Return the [X, Y] coordinate for the center point of the cell that contains the specified text.  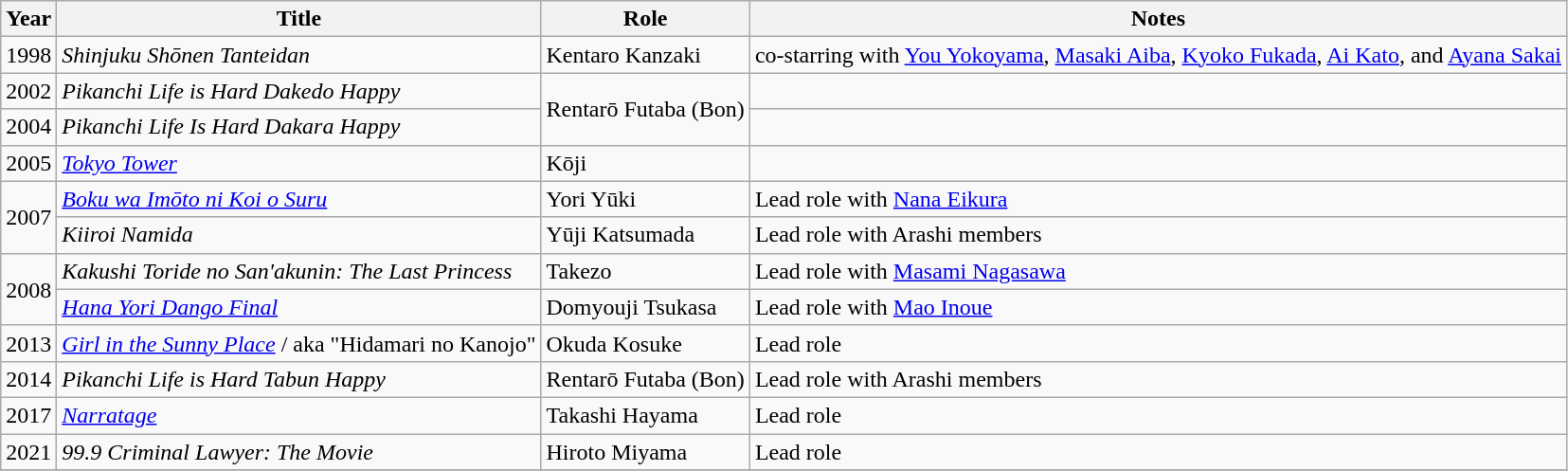
99.9 Criminal Lawyer: The Movie [299, 452]
Pikanchi Life is Hard Dakedo Happy [299, 91]
Okuda Kosuke [645, 343]
Kōji [645, 163]
2007 [28, 217]
Boku wa Imōto ni Koi o Suru [299, 199]
2013 [28, 343]
Girl in the Sunny Place / aka "Hidamari no Kanojo" [299, 343]
Title [299, 19]
Pikanchi Life is Hard Tabun Happy [299, 379]
Yūji Katsumada [645, 235]
2002 [28, 91]
Kiiroi Namida [299, 235]
Lead role with Mao Inoue [1158, 307]
Role [645, 19]
Tokyo Tower [299, 163]
Lead role with Masami Nagasawa [1158, 271]
Kentaro Kanzaki [645, 55]
Notes [1158, 19]
2021 [28, 452]
Lead role with Nana Eikura [1158, 199]
Pikanchi Life Is Hard Dakara Happy [299, 127]
2004 [28, 127]
2005 [28, 163]
2017 [28, 415]
1998 [28, 55]
Takezo [645, 271]
2014 [28, 379]
Shinjuku Shōnen Tanteidan [299, 55]
co-starring with You Yokoyama, Masaki Aiba, Kyoko Fukada, Ai Kato, and Ayana Sakai [1158, 55]
Yori Yūki [645, 199]
Kakushi Toride no San'akunin: The Last Princess [299, 271]
Domyouji Tsukasa [645, 307]
Hana Yori Dango Final [299, 307]
2008 [28, 289]
Narratage [299, 415]
Year [28, 19]
Takashi Hayama [645, 415]
Hiroto Miyama [645, 452]
